Determine the (x, y) coordinate at the center of the cell enclosing the given text.  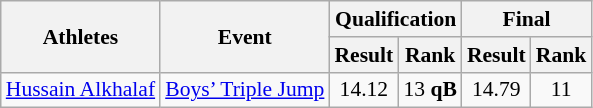
14.12 (364, 90)
11 (562, 90)
13 qB (430, 90)
Hussain Alkhalaf (80, 90)
Event (244, 36)
14.79 (496, 90)
Athletes (80, 36)
Final (526, 19)
Qualification (395, 19)
Boys’ Triple Jump (244, 90)
